Identify which cell holds the provided text, then report its [x, y] central coordinate. 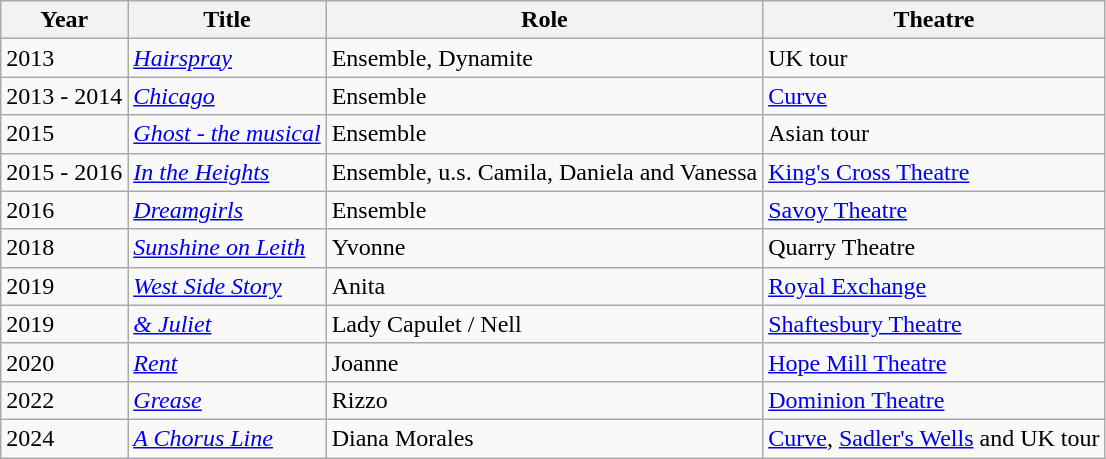
2020 [64, 362]
2024 [64, 438]
King's Cross Theatre [934, 172]
Hairspray [227, 58]
West Side Story [227, 286]
Lady Capulet / Nell [544, 324]
Curve, Sadler's Wells and UK tour [934, 438]
Rent [227, 362]
Royal Exchange [934, 286]
2016 [64, 210]
UK tour [934, 58]
Chicago [227, 96]
Dreamgirls [227, 210]
Diana Morales [544, 438]
Ensemble, u.s. Camila, Daniela and Vanessa [544, 172]
Savoy Theatre [934, 210]
Ensemble, Dynamite [544, 58]
Grease [227, 400]
Quarry Theatre [934, 248]
& Juliet [227, 324]
In the Heights [227, 172]
2015 [64, 134]
Asian tour [934, 134]
Role [544, 20]
Curve [934, 96]
Joanne [544, 362]
2013 - 2014 [64, 96]
2018 [64, 248]
Title [227, 20]
Ghost - the musical [227, 134]
A Chorus Line [227, 438]
2022 [64, 400]
Rizzo [544, 400]
Sunshine on Leith [227, 248]
Dominion Theatre [934, 400]
Year [64, 20]
Yvonne [544, 248]
Hope Mill Theatre [934, 362]
Anita [544, 286]
Theatre [934, 20]
Shaftesbury Theatre [934, 324]
2013 [64, 58]
2015 - 2016 [64, 172]
